Determine the (x, y) coordinate at the center of the cell enclosing the given text.  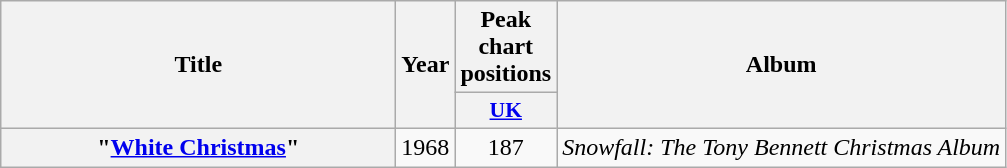
UK (506, 111)
Peak chart positions (506, 47)
Title (198, 65)
187 (506, 147)
Album (782, 65)
Year (426, 65)
Snowfall: The Tony Bennett Christmas Album (782, 147)
1968 (426, 147)
"White Christmas" (198, 147)
